Find where the given text appears and provide that cell's center as (x, y) coordinate. 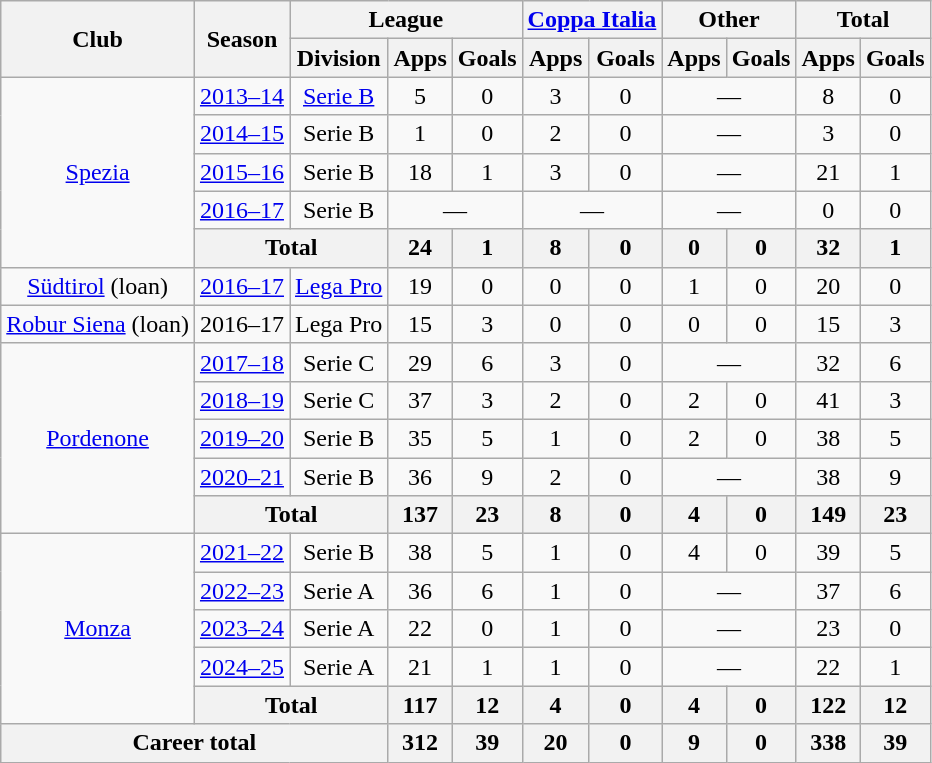
Pordenone (98, 438)
312 (420, 743)
2019–20 (242, 438)
117 (420, 705)
19 (420, 286)
122 (828, 705)
137 (420, 515)
2022–23 (242, 591)
2021–22 (242, 553)
2017–18 (242, 362)
2018–19 (242, 400)
Monza (98, 629)
Club (98, 39)
Career total (194, 743)
Season (242, 39)
2020–21 (242, 477)
338 (828, 743)
2024–25 (242, 667)
2013–14 (242, 96)
2015–16 (242, 172)
League (406, 20)
2023–24 (242, 629)
18 (420, 172)
Coppa Italia (592, 20)
2014–15 (242, 134)
Division (339, 58)
41 (828, 400)
Robur Siena (loan) (98, 324)
Other (729, 20)
29 (420, 362)
Spezia (98, 172)
35 (420, 438)
24 (420, 248)
149 (828, 515)
Südtirol (loan) (98, 286)
